Search for the cell housing the specified text and yield its [x, y] center coordinate. 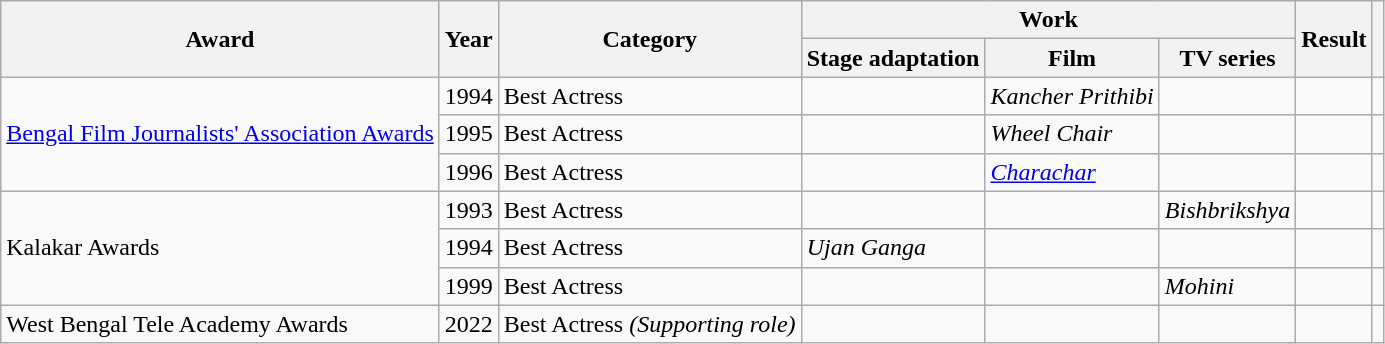
Ujan Ganga [893, 248]
1999 [468, 286]
1996 [468, 172]
Result [1334, 39]
Bishbrikshya [1227, 210]
Charachar [1072, 172]
TV series [1227, 58]
Mohini [1227, 286]
Work [1048, 20]
Award [220, 39]
Best Actress (Supporting role) [650, 324]
1993 [468, 210]
Wheel Chair [1072, 134]
Kancher Prithibi [1072, 96]
West Bengal Tele Academy Awards [220, 324]
Year [468, 39]
Kalakar Awards [220, 248]
Category [650, 39]
1995 [468, 134]
Stage adaptation [893, 58]
2022 [468, 324]
Bengal Film Journalists' Association Awards [220, 134]
Film [1072, 58]
